Capture the cell that displays the provided text and extract its (X, Y) central coordinate. 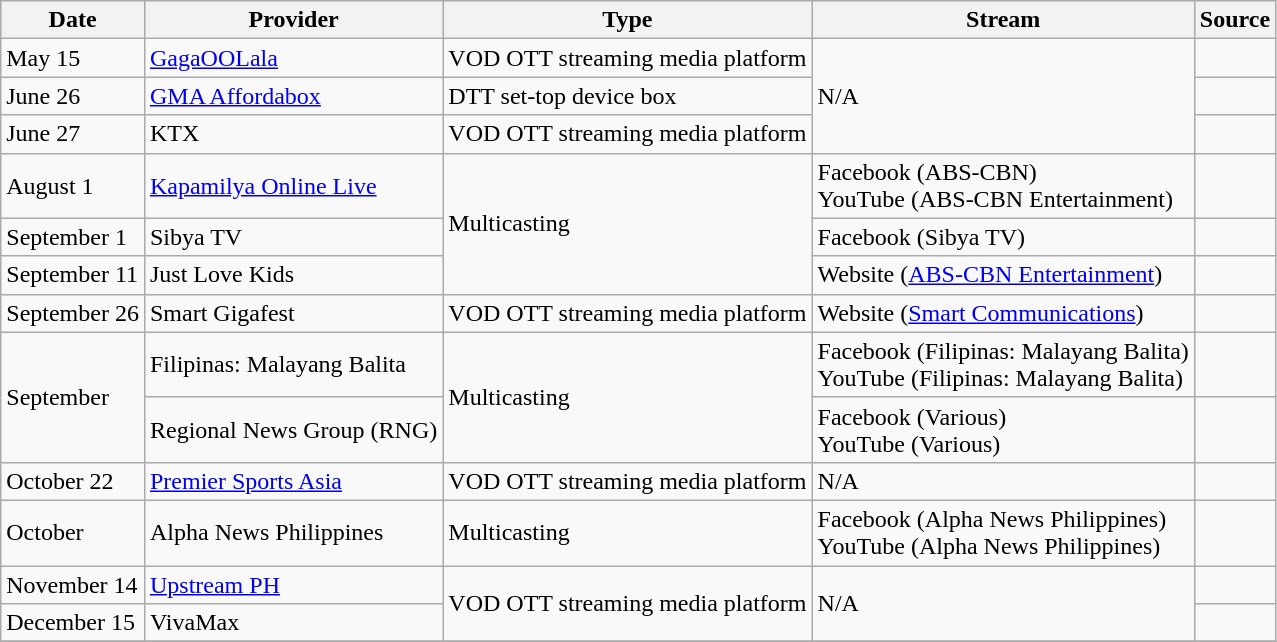
Filipinas: Malayang Balita (293, 364)
Website (Smart Communications) (1003, 313)
November 14 (73, 585)
June 27 (73, 134)
Source (1234, 20)
Facebook (Sibya TV) (1003, 237)
VivaMax (293, 623)
DTT set-top device box (628, 96)
Premier Sports Asia (293, 481)
Date (73, 20)
Stream (1003, 20)
June 26 (73, 96)
Regional News Group (RNG) (293, 430)
December 15 (73, 623)
Provider (293, 20)
September 26 (73, 313)
August 1 (73, 186)
GagaOOLala (293, 58)
Sibya TV (293, 237)
September 1 (73, 237)
Website (ABS-CBN Entertainment) (1003, 275)
GMA Affordabox (293, 96)
Facebook (Filipinas: Malayang Balita)YouTube (Filipinas: Malayang Balita) (1003, 364)
September 11 (73, 275)
Just Love Kids (293, 275)
Facebook (Alpha News Philippines)YouTube (Alpha News Philippines) (1003, 532)
September (73, 397)
Facebook (ABS-CBN)YouTube (ABS-CBN Entertainment) (1003, 186)
Smart Gigafest (293, 313)
Alpha News Philippines (293, 532)
October (73, 532)
May 15 (73, 58)
Facebook (Various)YouTube (Various) (1003, 430)
October 22 (73, 481)
Kapamilya Online Live (293, 186)
KTX (293, 134)
Type (628, 20)
Upstream PH (293, 585)
